For the text-containing cell, return its midpoint in [x, y] coordinate format. 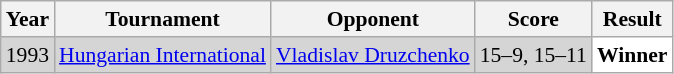
Vladislav Druzchenko [373, 55]
Opponent [373, 19]
Tournament [162, 19]
Winner [632, 55]
Result [632, 19]
1993 [28, 55]
Score [534, 19]
15–9, 15–11 [534, 55]
Year [28, 19]
Hungarian International [162, 55]
